Scan for the cell matching the given text and deliver its (X, Y) coordinate at center. 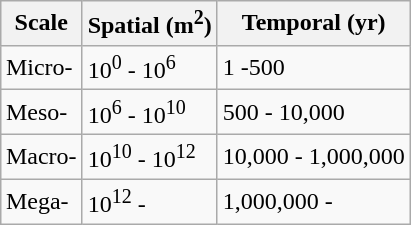
10,000 - 1,000,000 (314, 156)
106 - 1010 (150, 112)
Spatial (m2) (150, 24)
500 - 10,000 (314, 112)
Macro- (41, 156)
1 -500 (314, 68)
1,000,000 - (314, 202)
100 - 106 (150, 68)
1012 - (150, 202)
Meso- (41, 112)
1010 - 1012 (150, 156)
Temporal (yr) (314, 24)
Mega- (41, 202)
Scale (41, 24)
Micro- (41, 68)
